Return (X, Y) of the center of cell containing provided text 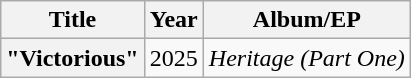
Album/EP (306, 20)
2025 (174, 58)
"Victorious" (72, 58)
Heritage (Part One) (306, 58)
Title (72, 20)
Year (174, 20)
